Pinpoint the cell where the given text exists, returning its (X, Y) midpoint coordinate. 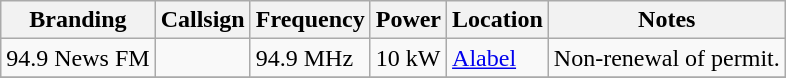
Non-renewal of permit. (666, 58)
94.9 News FM (78, 58)
Frequency (310, 20)
Alabel (498, 58)
Branding (78, 20)
10 kW (408, 58)
Notes (666, 20)
Callsign (202, 20)
Power (408, 20)
94.9 MHz (310, 58)
Location (498, 20)
